Identify which cell holds the provided text, then report its (x, y) central coordinate. 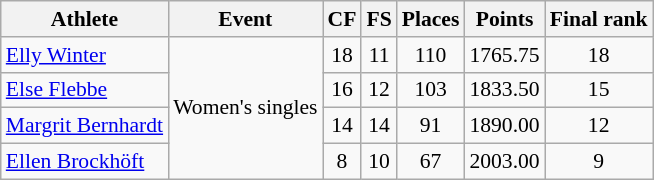
Women's singles (245, 108)
Places (431, 19)
10 (378, 162)
Event (245, 19)
9 (599, 162)
11 (378, 55)
Athlete (84, 19)
Elly Winter (84, 55)
Ellen Brockhöft (84, 162)
Points (504, 19)
110 (431, 55)
FS (378, 19)
2003.00 (504, 162)
67 (431, 162)
15 (599, 90)
1890.00 (504, 126)
1833.50 (504, 90)
8 (342, 162)
91 (431, 126)
103 (431, 90)
16 (342, 90)
Final rank (599, 19)
CF (342, 19)
Margrit Bernhardt (84, 126)
Else Flebbe (84, 90)
1765.75 (504, 55)
